Provide the (x, y) coordinate of the cell's center where the given text is located.  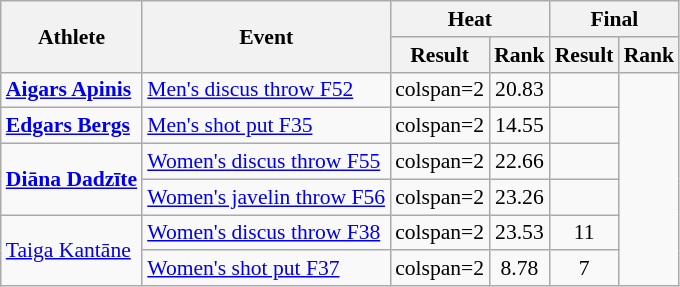
Event (266, 36)
Taiga Kantāne (72, 250)
Final (614, 19)
7 (584, 269)
Heat (470, 19)
Aigars Apinis (72, 90)
Athlete (72, 36)
Women's discus throw F55 (266, 162)
Diāna Dadzīte (72, 180)
Women's shot put F37 (266, 269)
22.66 (520, 162)
Edgars Bergs (72, 126)
14.55 (520, 126)
Men's shot put F35 (266, 126)
Women's javelin throw F56 (266, 197)
23.26 (520, 197)
23.53 (520, 233)
Women's discus throw F38 (266, 233)
Men's discus throw F52 (266, 90)
20.83 (520, 90)
8.78 (520, 269)
11 (584, 233)
